Search for the cell housing the specified text and yield its [X, Y] center coordinate. 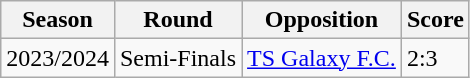
2023/2024 [58, 58]
TS Galaxy F.C. [322, 58]
Score [435, 20]
Round [178, 20]
Semi-Finals [178, 58]
Season [58, 20]
2:3 [435, 58]
Opposition [322, 20]
